For the text-containing cell, return its midpoint in [X, Y] coordinate format. 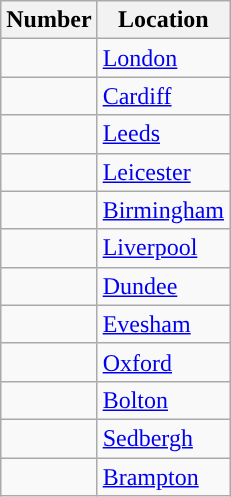
Sedbergh [163, 438]
Cardiff [163, 96]
Birmingham [163, 210]
London [163, 58]
Location [163, 20]
Liverpool [163, 248]
Brampton [163, 477]
Leeds [163, 134]
Leicester [163, 172]
Oxford [163, 362]
Dundee [163, 286]
Evesham [163, 324]
Number [49, 20]
Bolton [163, 400]
